Detect which cell encompasses the target text, then output its [x, y] center coordinate. 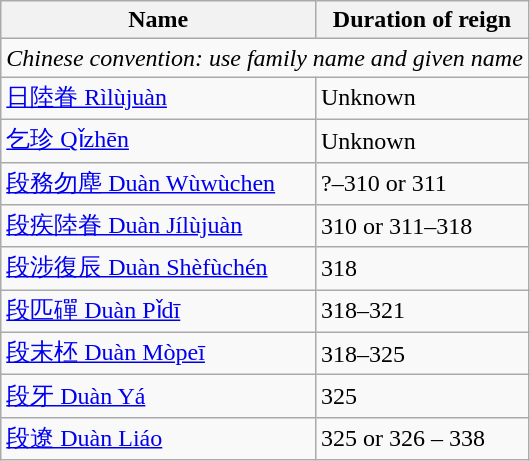
日陸眷 Rìlùjuàn [158, 98]
318 [422, 268]
段遼 Duàn Liáo [158, 438]
325 or 326 – 338 [422, 438]
318–325 [422, 354]
段牙 Duàn Yá [158, 396]
Name [158, 20]
Chinese convention: use family name and given name [265, 58]
Duration of reign [422, 20]
段匹磾 Duàn Pǐdī [158, 312]
乞珍 Qǐzhēn [158, 140]
段涉復辰 Duàn Shèfùchén [158, 268]
325 [422, 396]
段疾陸眷 Duàn Jílùjuàn [158, 226]
段務勿塵 Duàn Wùwùchen [158, 184]
318–321 [422, 312]
310 or 311–318 [422, 226]
段末柸 Duàn Mòpeī [158, 354]
?–310 or 311 [422, 184]
